Locate the cell with the specified text and output its (x, y) center coordinate. 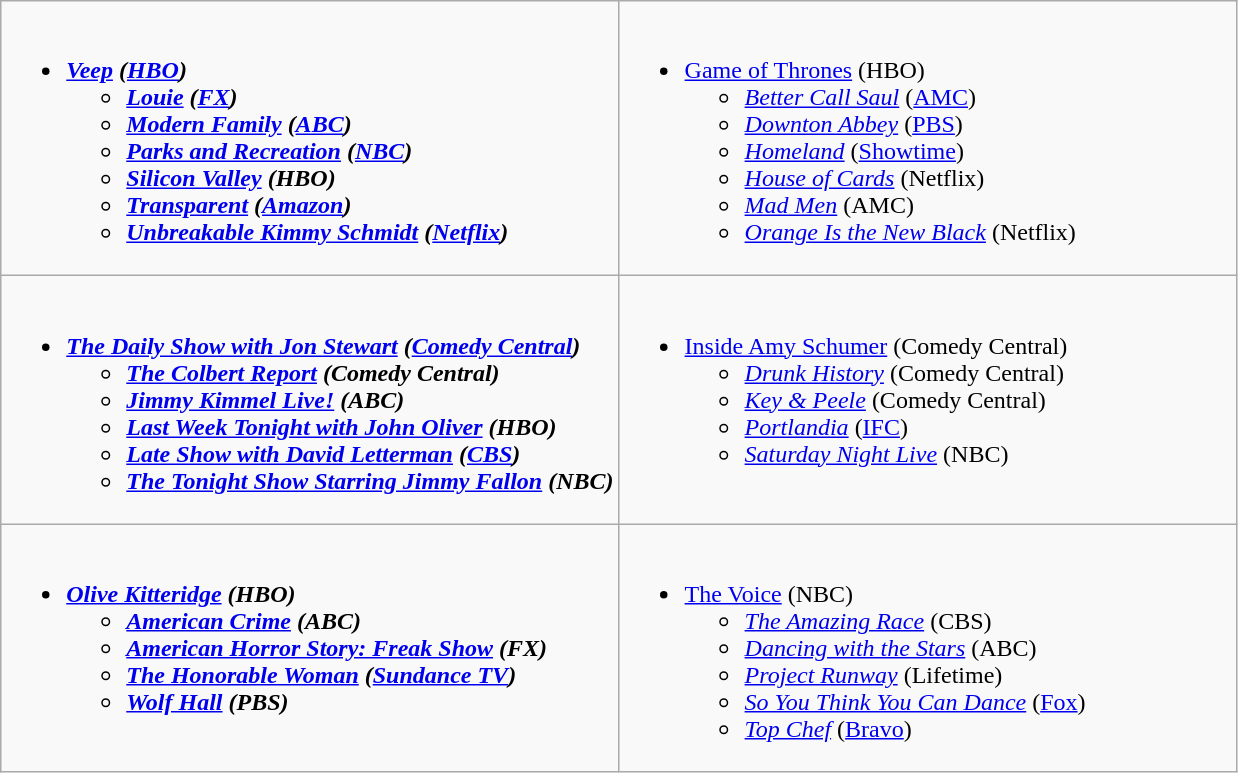
The Voice (NBC)The Amazing Race (CBS)Dancing with the Stars (ABC)Project Runway (Lifetime)So You Think You Can Dance (Fox)Top Chef (Bravo) (928, 648)
Inside Amy Schumer (Comedy Central)Drunk History (Comedy Central)Key & Peele (Comedy Central)Portlandia (IFC)Saturday Night Live (NBC) (928, 400)
Veep (HBO)Louie (FX)Modern Family (ABC)Parks and Recreation (NBC)Silicon Valley (HBO)Transparent (Amazon)Unbreakable Kimmy Schmidt (Netflix) (310, 138)
Olive Kitteridge (HBO)American Crime (ABC)American Horror Story: Freak Show (FX)The Honorable Woman (Sundance TV)Wolf Hall (PBS) (310, 648)
